Pinpoint the cell where the given text exists, returning its (X, Y) midpoint coordinate. 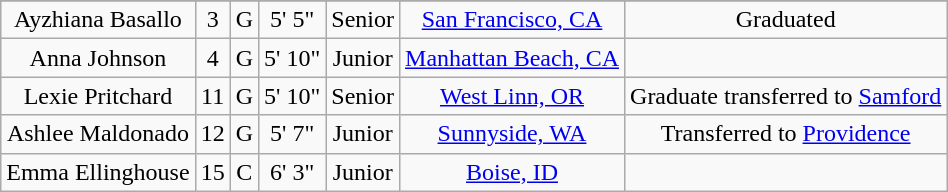
Lexie Pritchard (98, 96)
Transferred to Providence (786, 134)
Graduated (786, 20)
Ayzhiana Basallo (98, 20)
Ashlee Maldonado (98, 134)
West Linn, OR (512, 96)
3 (212, 20)
Manhattan Beach, CA (512, 58)
Boise, ID (512, 172)
4 (212, 58)
Sunnyside, WA (512, 134)
15 (212, 172)
11 (212, 96)
C (244, 172)
San Francisco, CA (512, 20)
5' 7" (292, 134)
5' 5" (292, 20)
6' 3" (292, 172)
12 (212, 134)
Graduate transferred to Samford (786, 96)
Anna Johnson (98, 58)
Emma Ellinghouse (98, 172)
